Output the [X, Y] coordinate of the center of the cell containing the given text.  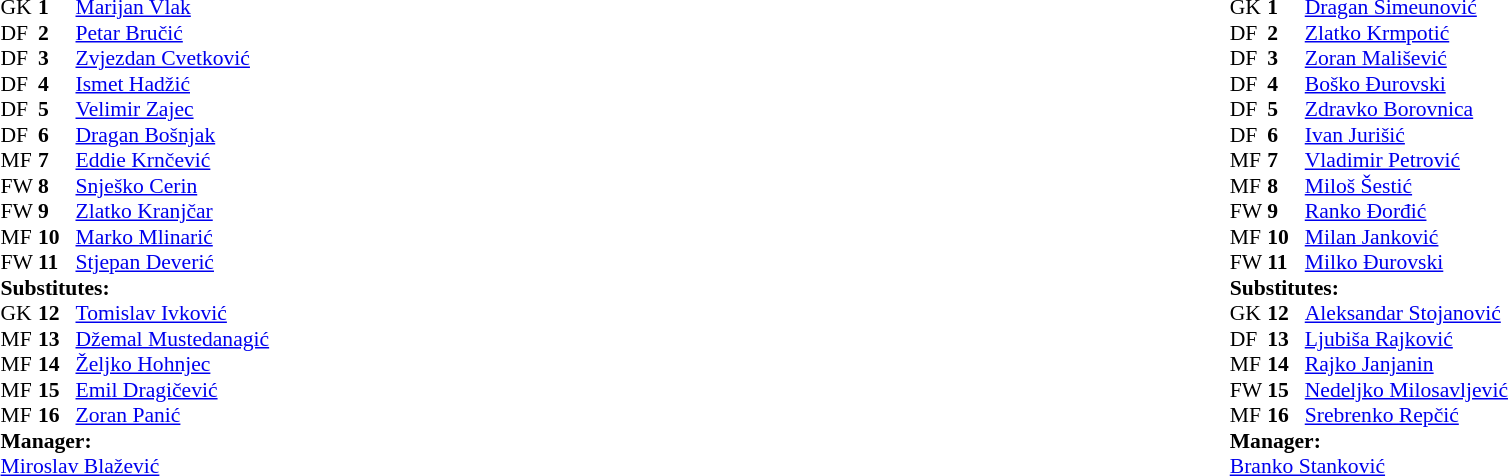
Željko Hohnjec [226, 365]
Ismet Hadžić [226, 84]
Manager: [188, 441]
Marko Mlinarić [226, 237]
Stjepan Deverić [226, 263]
Dragan Bošnjak [226, 135]
Zvjezdan Cvetković [226, 59]
Velimir Zajec [226, 109]
Emil Dragičević [226, 390]
Petar Bručić [226, 33]
Zlatko Kranjčar [226, 211]
Zoran Panić [226, 415]
Eddie Krnčević [226, 161]
Substitutes: [188, 288]
Snješko Cerin [226, 186]
Džemal Mustedanagić [226, 339]
Tomislav Ivković [226, 313]
